Return [x, y] of the center of cell containing provided text 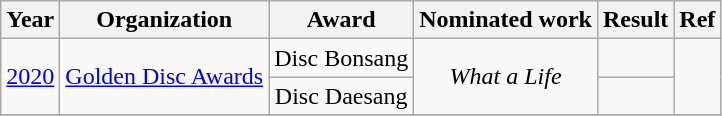
Result [635, 20]
Ref [698, 20]
Disc Bonsang [342, 58]
Golden Disc Awards [164, 77]
Year [30, 20]
Nominated work [506, 20]
2020 [30, 77]
What a Life [506, 77]
Disc Daesang [342, 96]
Organization [164, 20]
Award [342, 20]
